Capture the cell that displays the provided text and extract its [x, y] central coordinate. 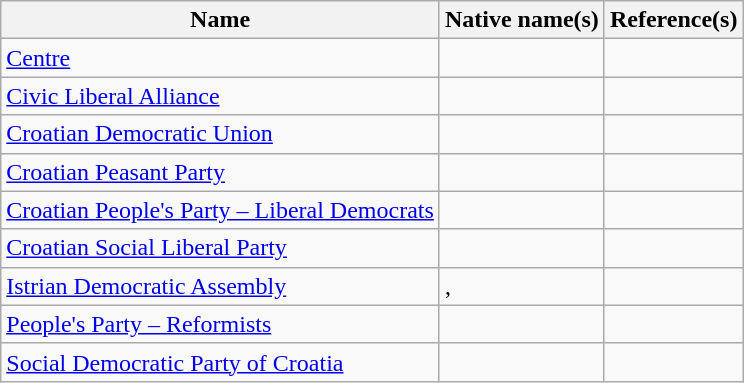
Croatian Peasant Party [220, 172]
Name [220, 20]
Social Democratic Party of Croatia [220, 362]
Istrian Democratic Assembly [220, 286]
, [522, 286]
Croatian Social Liberal Party [220, 248]
Centre [220, 58]
Civic Liberal Alliance [220, 96]
Reference(s) [674, 20]
Native name(s) [522, 20]
People's Party – Reformists [220, 324]
Croatian Democratic Union [220, 134]
Croatian People's Party – Liberal Democrats [220, 210]
